Capture the cell that displays the provided text and extract its [X, Y] central coordinate. 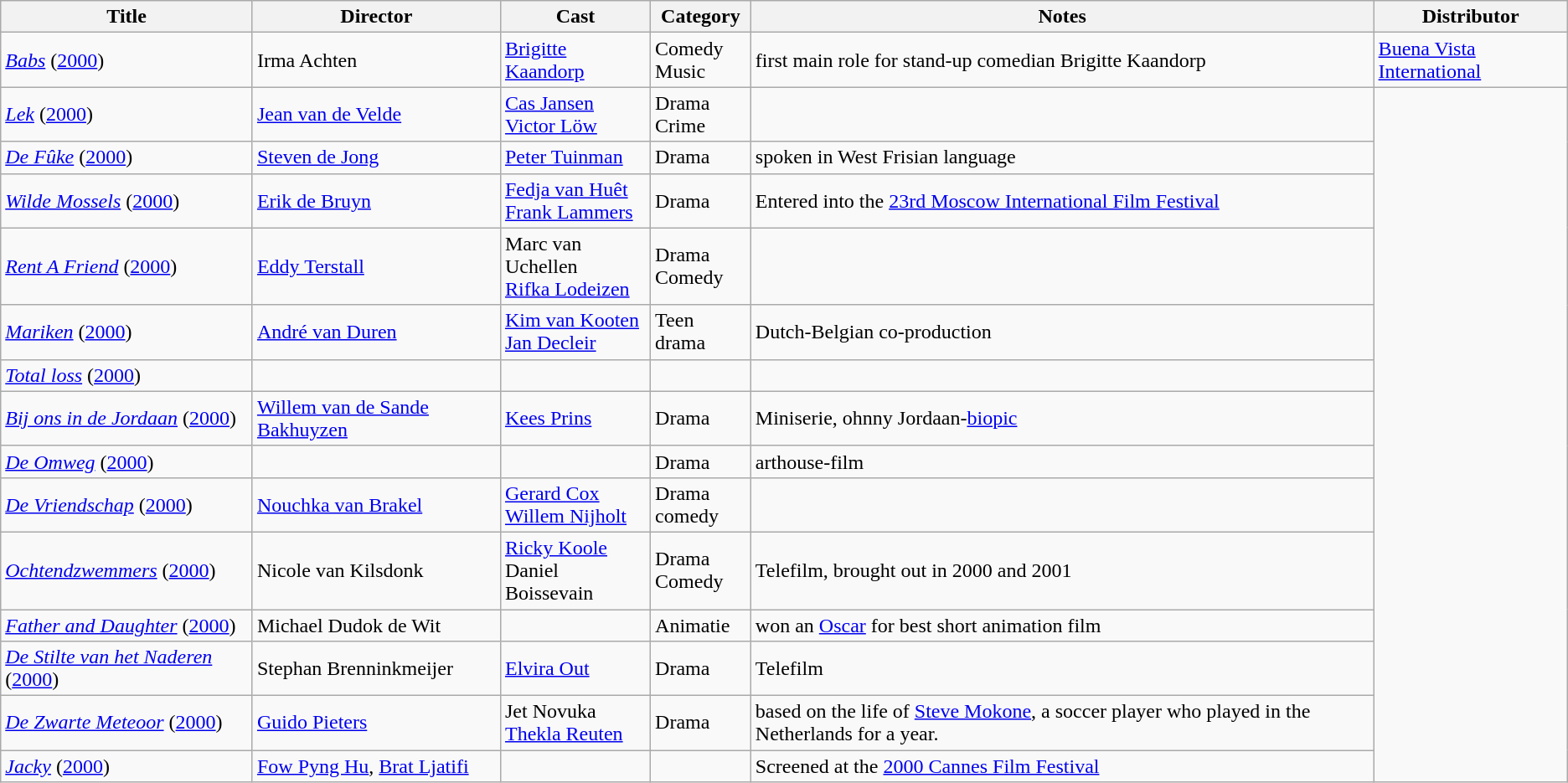
De Stilte van het Naderen (2000) [127, 668]
Brigitte Kaandorp [575, 60]
Willem van de Sande Bakhuyzen [376, 419]
Dutch-Belgian co-production [1062, 332]
Distributor [1471, 17]
first main role for stand-up comedian Brigitte Kaandorp [1062, 60]
Miniserie, ohnny Jordaan-biopic [1062, 419]
Father and Daughter (2000) [127, 626]
Wilde Mossels (2000) [127, 201]
Guido Pieters [376, 724]
Kim van KootenJan Decleir [575, 332]
Elvira Out [575, 668]
Ricky KooleDaniel Boissevain [575, 570]
De Vriendschap (2000) [127, 504]
Bij ons in de Jordaan (2000) [127, 419]
Fedja van HuêtFrank Lammers [575, 201]
Cas JansenVictor Löw [575, 114]
Irma Achten [376, 60]
De Fûke (2000) [127, 157]
Telefilm [1062, 668]
DramaCrime [701, 114]
Lek (2000) [127, 114]
Jet NovukaThekla Reuten [575, 724]
Kees Prins [575, 419]
Telefilm, brought out in 2000 and 2001 [1062, 570]
Title [127, 17]
Jean van de Velde [376, 114]
Category [701, 17]
Steven de Jong [376, 157]
Nicole van Kilsdonk [376, 570]
arthouse-film [1062, 461]
Gerard CoxWillem Nijholt [575, 504]
Stephan Brenninkmeijer [376, 668]
Dramacomedy [701, 504]
De Zwarte Meteoor (2000) [127, 724]
Jacky (2000) [127, 766]
Notes [1062, 17]
Marc van UchellenRifka Lodeizen [575, 266]
Rent A Friend (2000) [127, 266]
Ochtendzwemmers (2000) [127, 570]
Eddy Terstall [376, 266]
André van Duren [376, 332]
Teen drama [701, 332]
Michael Dudok de Wit [376, 626]
Animatie [701, 626]
Total loss (2000) [127, 375]
De Omweg (2000) [127, 461]
Buena Vista International [1471, 60]
ComedyMusic [701, 60]
Director [376, 17]
won an Oscar for best short animation film [1062, 626]
Entered into the 23rd Moscow International Film Festival [1062, 201]
Peter Tuinman [575, 157]
Erik de Bruyn [376, 201]
Nouchka van Brakel [376, 504]
spoken in West Frisian language [1062, 157]
Screened at the 2000 Cannes Film Festival [1062, 766]
Babs (2000) [127, 60]
based on the life of Steve Mokone, a soccer player who played in the Netherlands for a year. [1062, 724]
Cast [575, 17]
Fow Pyng Hu, Brat Ljatifi [376, 766]
Mariken (2000) [127, 332]
